Provide the [x, y] coordinate of the cell's center where the given text is located.  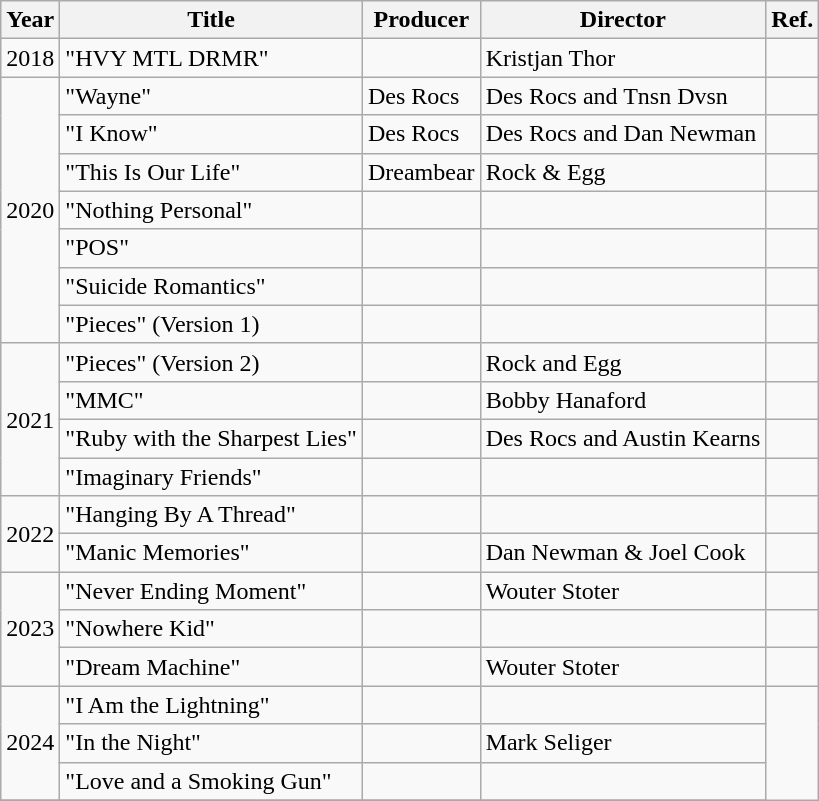
"Dream Machine" [212, 667]
2024 [30, 743]
Year [30, 20]
Title [212, 20]
"Never Ending Moment" [212, 591]
2023 [30, 629]
"In the Night" [212, 743]
Des Rocs and Tnsn Dvsn [623, 96]
"Pieces" (Version 1) [212, 324]
Dan Newman & Joel Cook [623, 553]
"Ruby with the Sharpest Lies" [212, 438]
Des Rocs and Dan Newman [623, 134]
Mark Seliger [623, 743]
"I Am the Lightning" [212, 705]
Producer [421, 20]
Rock & Egg [623, 172]
"Wayne" [212, 96]
Kristjan Thor [623, 58]
"Suicide Romantics" [212, 286]
"I Know" [212, 134]
Dreambear [421, 172]
2018 [30, 58]
Ref. [792, 20]
"Pieces" (Version 2) [212, 362]
"Hanging By A Thread" [212, 515]
Des Rocs and Austin Kearns [623, 438]
"HVY MTL DRMR" [212, 58]
Rock and Egg [623, 362]
2021 [30, 419]
2020 [30, 210]
"Nowhere Kid" [212, 629]
"Imaginary Friends" [212, 477]
"Love and a Smoking Gun" [212, 781]
"Manic Memories" [212, 553]
"POS" [212, 248]
Director [623, 20]
Bobby Hanaford [623, 400]
"This Is Our Life" [212, 172]
"Nothing Personal" [212, 210]
2022 [30, 534]
"MMC" [212, 400]
